Pinpoint the cell where the given text exists, returning its [X, Y] midpoint coordinate. 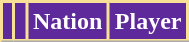
Player [148, 22]
Nation [68, 22]
